Identify which cell holds the provided text, then report its [X, Y] central coordinate. 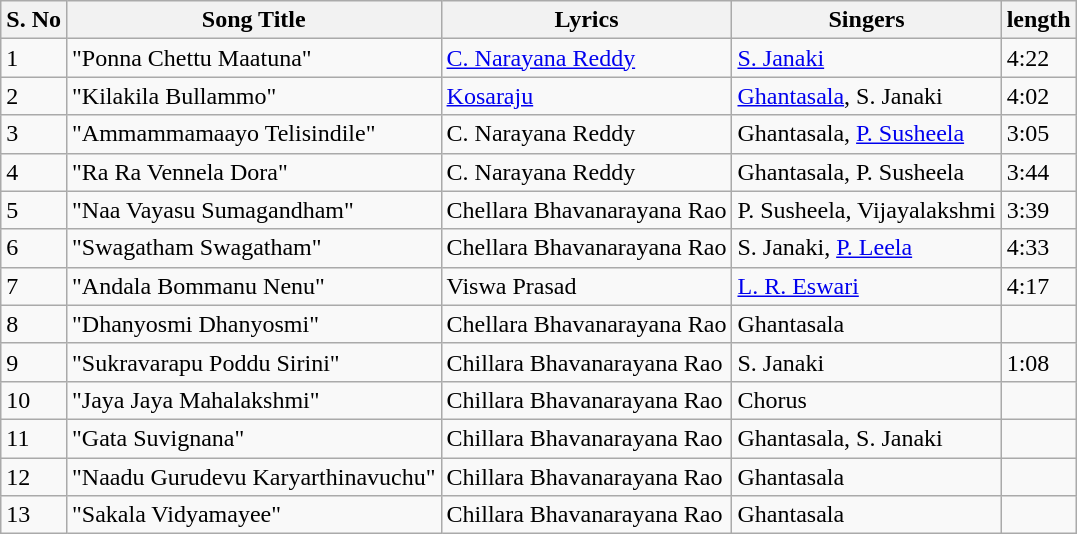
"Andala Bommanu Nenu" [254, 286]
P. Susheela, Vijayalakshmi [866, 210]
10 [34, 400]
3:44 [1038, 172]
"Ra Ra Vennela Dora" [254, 172]
6 [34, 248]
L. R. Eswari [866, 286]
4 [34, 172]
S. No [34, 20]
4:33 [1038, 248]
11 [34, 438]
Viswa Prasad [586, 286]
"Sukravarapu Poddu Sirini" [254, 362]
Song Title [254, 20]
"Sakala Vidyamayee" [254, 515]
13 [34, 515]
"Kilakila Bullammo" [254, 96]
Kosaraju [586, 96]
Singers [866, 20]
"Dhanyosmi Dhanyosmi" [254, 324]
"Gata Suvignana" [254, 438]
4:22 [1038, 58]
"Naa Vayasu Sumagandham" [254, 210]
Chorus [866, 400]
12 [34, 477]
3 [34, 134]
"Swagatham Swagatham" [254, 248]
S. Janaki, P. Leela [866, 248]
9 [34, 362]
"Ammammamaayo Telisindile" [254, 134]
1:08 [1038, 362]
length [1038, 20]
1 [34, 58]
7 [34, 286]
2 [34, 96]
8 [34, 324]
"Naadu Gurudevu Karyarthinavuchu" [254, 477]
4:02 [1038, 96]
"Ponna Chettu Maatuna" [254, 58]
"Jaya Jaya Mahalakshmi" [254, 400]
3:05 [1038, 134]
3:39 [1038, 210]
4:17 [1038, 286]
Lyrics [586, 20]
5 [34, 210]
